Search for the cell housing the specified text and yield its (X, Y) center coordinate. 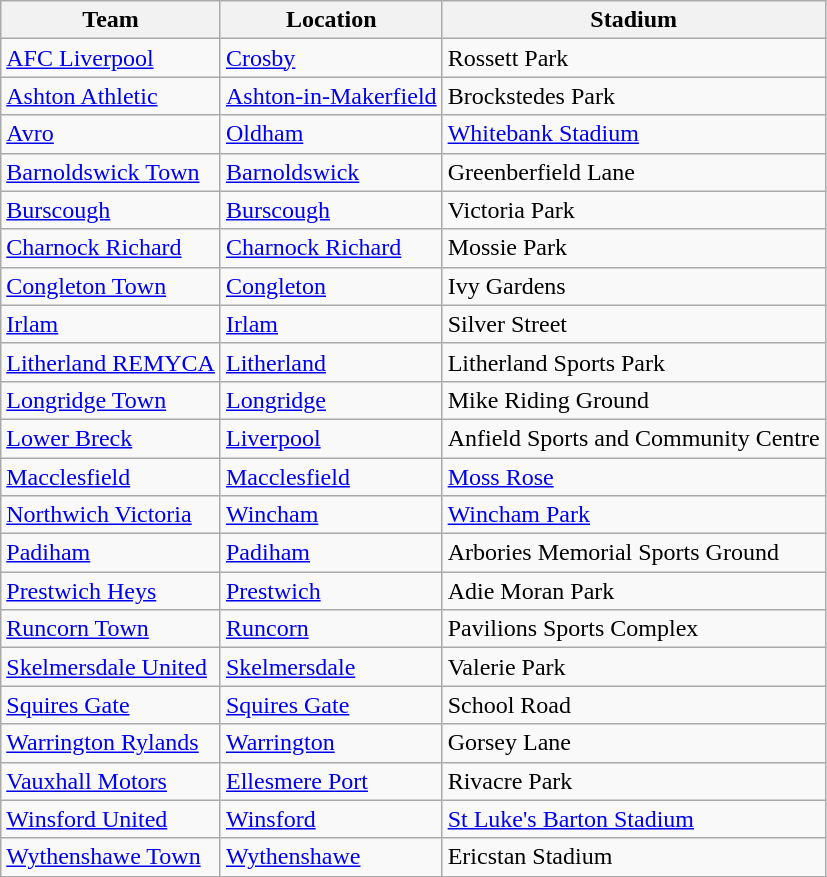
Location (331, 20)
Stadium (634, 20)
Runcorn (331, 629)
Barnoldswick Town (111, 172)
Longridge (331, 400)
Prestwich Heys (111, 591)
Ivy Gardens (634, 286)
Valerie Park (634, 667)
Wincham Park (634, 515)
Rivacre Park (634, 781)
Barnoldswick (331, 172)
Rossett Park (634, 58)
Silver Street (634, 324)
Adie Moran Park (634, 591)
Gorsey Lane (634, 743)
Oldham (331, 134)
Ericstan Stadium (634, 857)
School Road (634, 705)
Litherland (331, 362)
Victoria Park (634, 210)
St Luke's Barton Stadium (634, 819)
Wythenshawe (331, 857)
Congleton (331, 286)
Prestwich (331, 591)
Skelmersdale United (111, 667)
Brockstedes Park (634, 96)
Wincham (331, 515)
Winsford United (111, 819)
Northwich Victoria (111, 515)
Liverpool (331, 438)
AFC Liverpool (111, 58)
Warrington Rylands (111, 743)
Warrington (331, 743)
Runcorn Town (111, 629)
Ashton Athletic (111, 96)
Vauxhall Motors (111, 781)
Congleton Town (111, 286)
Whitebank Stadium (634, 134)
Moss Rose (634, 477)
Greenberfield Lane (634, 172)
Ashton-in-Makerfield (331, 96)
Arbories Memorial Sports Ground (634, 553)
Team (111, 20)
Winsford (331, 819)
Crosby (331, 58)
Avro (111, 134)
Longridge Town (111, 400)
Mike Riding Ground (634, 400)
Litherland REMYCA (111, 362)
Mossie Park (634, 248)
Lower Breck (111, 438)
Litherland Sports Park (634, 362)
Ellesmere Port (331, 781)
Wythenshawe Town (111, 857)
Skelmersdale (331, 667)
Pavilions Sports Complex (634, 629)
Anfield Sports and Community Centre (634, 438)
